Output the (X, Y) coordinate of the center of the cell containing the given text.  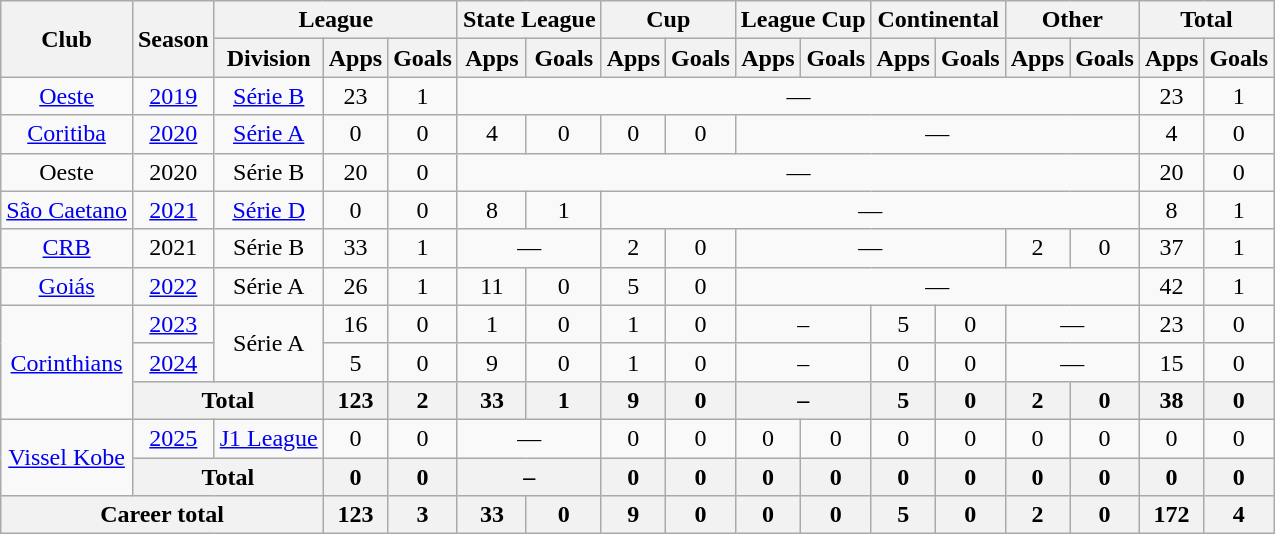
Goiás (67, 286)
Division (268, 58)
Cup (668, 20)
2025 (173, 438)
Vissel Kobe (67, 457)
15 (1171, 362)
São Caetano (67, 210)
16 (355, 324)
2019 (173, 96)
Continental (938, 20)
37 (1171, 248)
Série D (268, 210)
26 (355, 286)
42 (1171, 286)
3 (423, 515)
2024 (173, 362)
League (336, 20)
J1 League (268, 438)
Season (173, 39)
38 (1171, 400)
2022 (173, 286)
CRB (67, 248)
172 (1171, 515)
11 (492, 286)
2023 (173, 324)
Career total (162, 515)
Club (67, 39)
Corinthians (67, 362)
Other (1072, 20)
League Cup (803, 20)
State League (529, 20)
Coritiba (67, 134)
